For the text-containing cell, return its midpoint in [x, y] coordinate format. 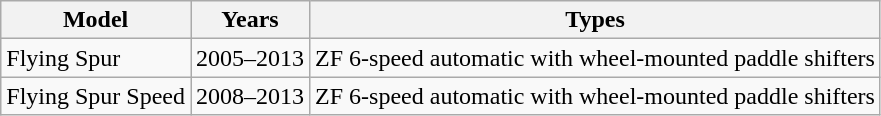
Model [96, 20]
2005–2013 [250, 58]
Years [250, 20]
2008–2013 [250, 96]
Flying Spur [96, 58]
Types [596, 20]
Flying Spur Speed [96, 96]
